Output the (x, y) coordinate of the center of the cell containing the given text.  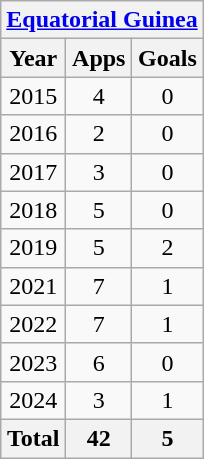
Goals (168, 58)
Year (34, 58)
2017 (34, 172)
Apps (99, 58)
2019 (34, 248)
42 (99, 438)
6 (99, 362)
4 (99, 96)
2022 (34, 324)
2016 (34, 134)
2024 (34, 400)
2021 (34, 286)
2018 (34, 210)
2023 (34, 362)
2015 (34, 96)
Total (34, 438)
Equatorial Guinea (102, 20)
